Locate the cell with the specified text and output its (x, y) center coordinate. 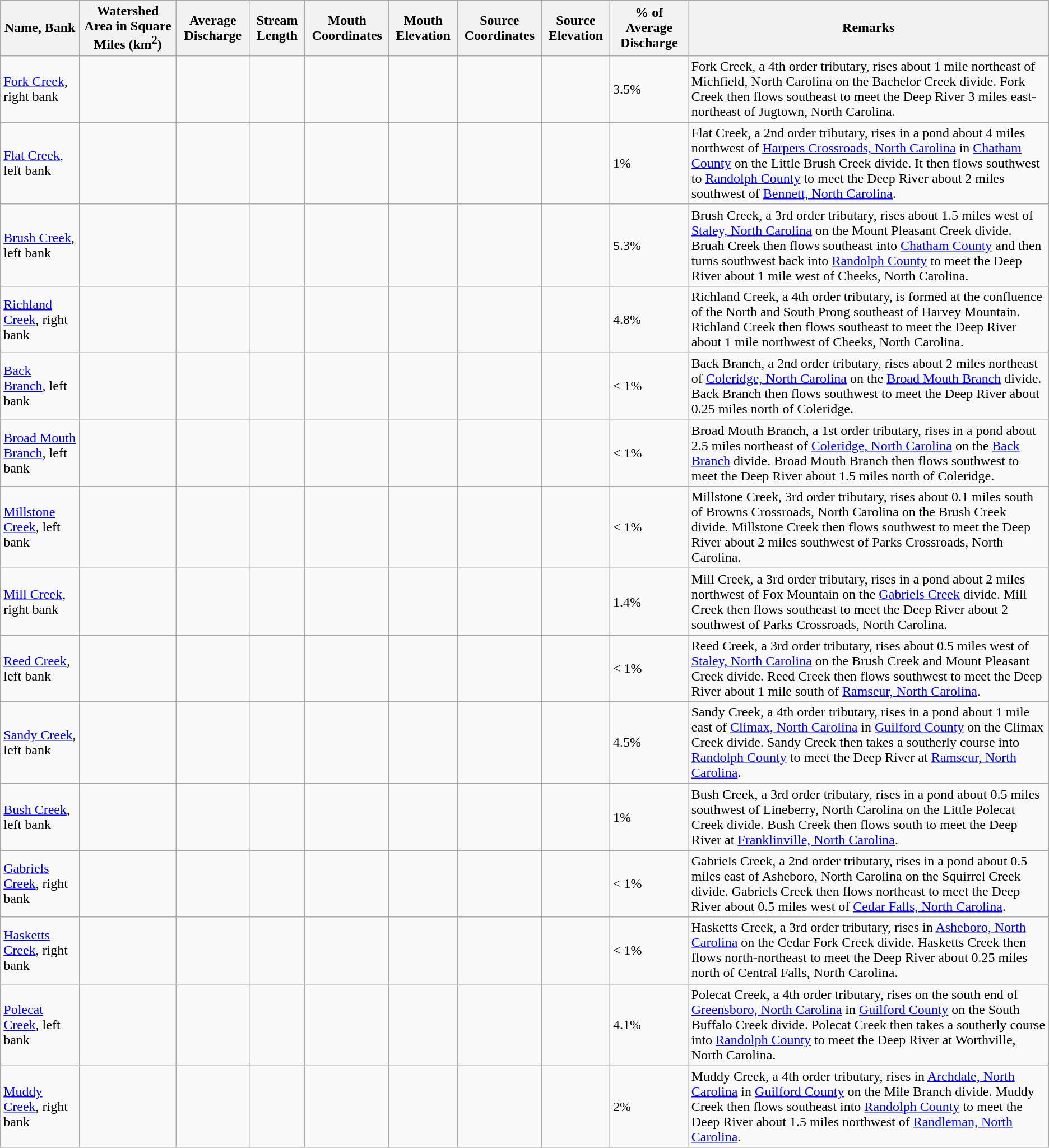
Polecat Creek, left bank (40, 1025)
Name, Bank (40, 28)
3.5% (649, 89)
Muddy Creek, right bank (40, 1107)
% of Average Discharge (649, 28)
Source Coordinates (499, 28)
Hasketts Creek, right bank (40, 951)
Watershed Area in Square Miles (km2) (128, 28)
Reed Creek, left bank (40, 668)
Broad Mouth Branch, left bank (40, 453)
Flat Creek, left bank (40, 163)
4.5% (649, 743)
Source Elevation (575, 28)
2% (649, 1107)
Back Branch, left bank (40, 387)
Brush Creek, left bank (40, 245)
Bush Creek, left bank (40, 817)
Average Discharge (213, 28)
Sandy Creek, left bank (40, 743)
Stream Length (277, 28)
Mill Creek, right bank (40, 602)
1.4% (649, 602)
Mouth Elevation (423, 28)
Gabriels Creek, right bank (40, 883)
4.8% (649, 320)
4.1% (649, 1025)
Remarks (869, 28)
Richland Creek, right bank (40, 320)
5.3% (649, 245)
Millstone Creek, left bank (40, 527)
Fork Creek, right bank (40, 89)
Mouth Coordinates (347, 28)
